Identify which cell holds the provided text, then report its (x, y) central coordinate. 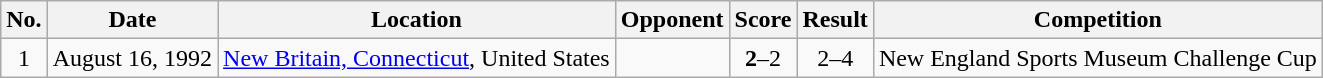
Date (132, 20)
1 (24, 58)
No. (24, 20)
Location (417, 20)
Opponent (672, 20)
New Britain, Connecticut, United States (417, 58)
Competition (1098, 20)
2–2 (763, 58)
August 16, 1992 (132, 58)
New England Sports Museum Challenge Cup (1098, 58)
Result (835, 20)
2–4 (835, 58)
Score (763, 20)
